Return the [x, y] coordinate for the center point of the cell that contains the specified text.  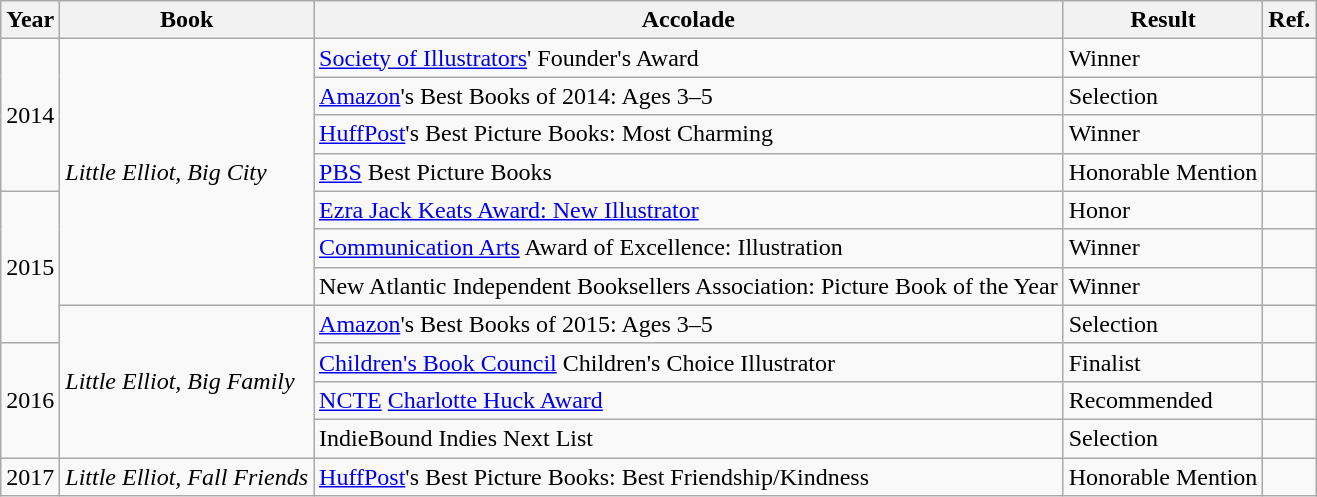
Accolade [689, 20]
2016 [30, 400]
Amazon's Best Books of 2015: Ages 3–5 [689, 324]
Honor [1163, 210]
PBS Best Picture Books [689, 172]
Recommended [1163, 400]
Society of Illustrators' Founder's Award [689, 58]
Ezra Jack Keats Award: New Illustrator [689, 210]
2015 [30, 267]
Little Elliot, Big Family [187, 381]
Result [1163, 20]
HuffPost's Best Picture Books: Most Charming [689, 134]
2014 [30, 115]
New Atlantic Independent Booksellers Association: Picture Book of the Year [689, 286]
Amazon's Best Books of 2014: Ages 3–5 [689, 96]
Year [30, 20]
2017 [30, 477]
Little Elliot, Fall Friends [187, 477]
NCTE Charlotte Huck Award [689, 400]
Communication Arts Award of Excellence: Illustration [689, 248]
Children's Book Council Children's Choice Illustrator [689, 362]
Finalist [1163, 362]
Little Elliot, Big City [187, 172]
Book [187, 20]
IndieBound Indies Next List [689, 438]
Ref. [1290, 20]
HuffPost's Best Picture Books: Best Friendship/Kindness [689, 477]
